Scan for the cell matching the given text and deliver its [x, y] coordinate at center. 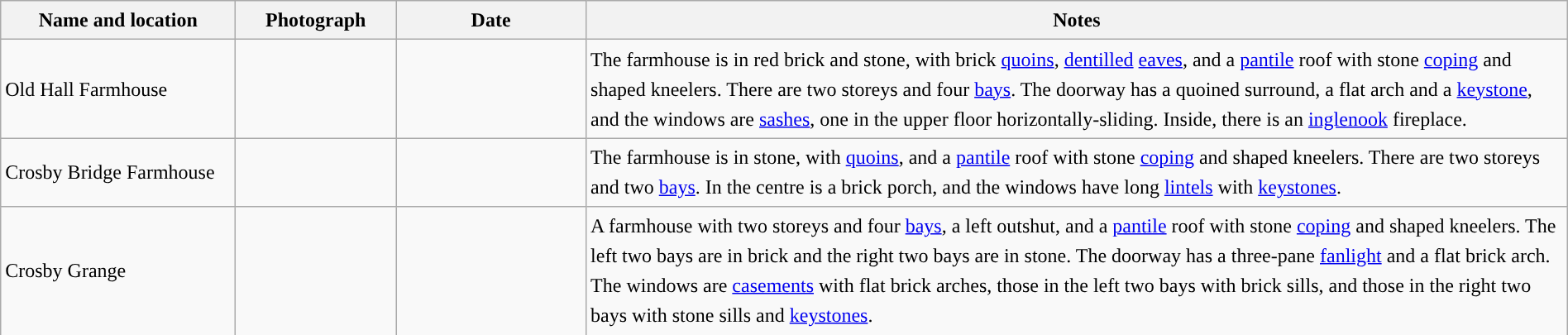
Crosby Grange [118, 271]
Crosby Bridge Farmhouse [118, 172]
Date [491, 20]
Name and location [118, 20]
Photograph [316, 20]
Old Hall Farmhouse [118, 89]
Notes [1077, 20]
